Output the (x, y) coordinate of the center of the cell containing the given text.  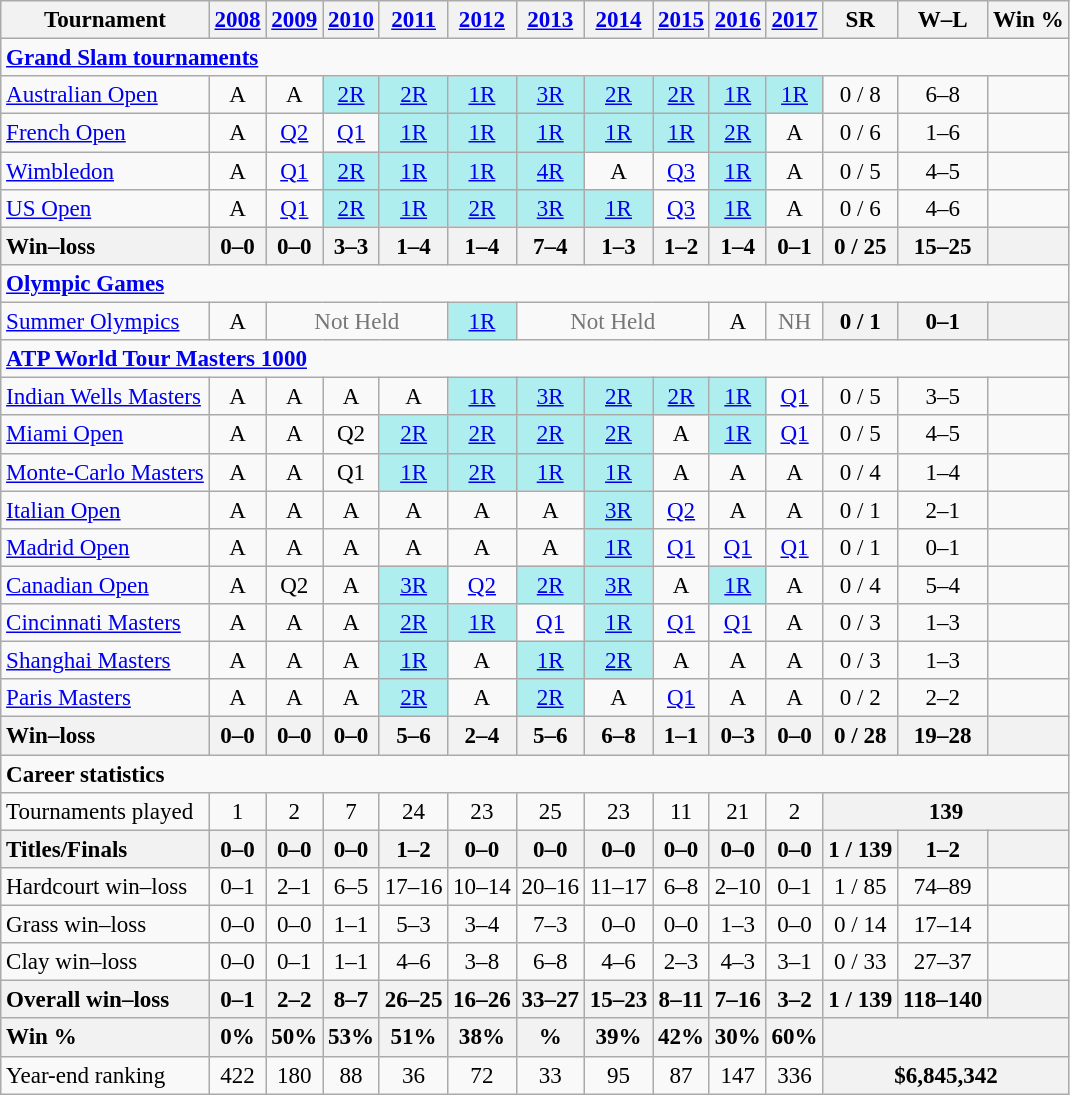
24 (413, 812)
Tournament (105, 20)
2014 (618, 20)
Cincinnati Masters (105, 623)
$6,845,342 (946, 1075)
Wimbledon (105, 171)
422 (238, 1075)
51% (413, 1038)
11–17 (618, 887)
Paris Masters (105, 698)
0 / 25 (860, 246)
8–7 (352, 1000)
36 (413, 1075)
0 / 14 (860, 925)
3–2 (794, 1000)
2–10 (738, 887)
2012 (482, 20)
336 (794, 1075)
2017 (794, 20)
4R (550, 171)
16–26 (482, 1000)
1 / 85 (860, 887)
ATP World Tour Masters 1000 (535, 359)
11 (682, 812)
0% (238, 1038)
Olympic Games (535, 284)
147 (738, 1075)
7–3 (550, 925)
15–23 (618, 1000)
Overall win–loss (105, 1000)
W–L (943, 20)
2–3 (682, 962)
0 / 33 (860, 962)
38% (482, 1038)
Shanghai Masters (105, 661)
0 / 2 (860, 698)
95 (618, 1075)
7–4 (550, 246)
4–3 (738, 962)
21 (738, 812)
Monte-Carlo Masters (105, 472)
Grand Slam tournaments (535, 58)
0–3 (738, 736)
3–1 (794, 962)
60% (794, 1038)
% (550, 1038)
10–14 (482, 887)
0 / 28 (860, 736)
2015 (682, 20)
139 (946, 812)
Hardcourt win–loss (105, 887)
0 / 8 (860, 95)
3–5 (943, 397)
87 (682, 1075)
39% (618, 1038)
17–14 (943, 925)
74–89 (943, 887)
2016 (738, 20)
42% (682, 1038)
Madrid Open (105, 548)
6–5 (352, 887)
French Open (105, 133)
7 (352, 812)
1–6 (943, 133)
50% (294, 1038)
20–16 (550, 887)
US Open (105, 209)
33 (550, 1075)
25 (550, 812)
Summer Olympics (105, 322)
15–25 (943, 246)
2011 (413, 20)
180 (294, 1075)
Australian Open (105, 95)
SR (860, 20)
Career statistics (535, 774)
3–4 (482, 925)
2010 (352, 20)
33–27 (550, 1000)
2008 (238, 20)
2009 (294, 20)
19–28 (943, 736)
27–37 (943, 962)
Titles/Finals (105, 849)
26–25 (413, 1000)
30% (738, 1038)
2–4 (482, 736)
Clay win–loss (105, 962)
3–8 (482, 962)
2013 (550, 20)
NH (794, 322)
Grass win–loss (105, 925)
72 (482, 1075)
8–11 (682, 1000)
Year-end ranking (105, 1075)
5–3 (413, 925)
1 (238, 812)
118–140 (943, 1000)
88 (352, 1075)
Miami Open (105, 435)
Tournaments played (105, 812)
7–16 (738, 1000)
53% (352, 1038)
Canadian Open (105, 585)
17–16 (413, 887)
3–3 (352, 246)
Indian Wells Masters (105, 397)
Italian Open (105, 510)
5–4 (943, 585)
